Return the [X, Y] coordinate for the center point of the cell that contains the specified text.  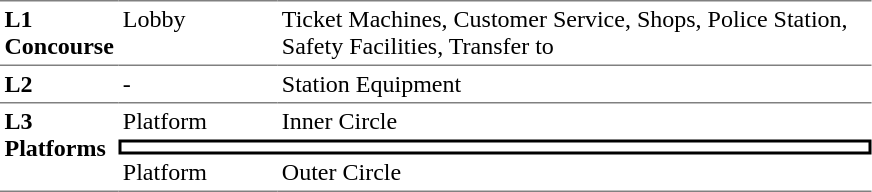
Ticket Machines, Customer Service, Shops, Police Station, Safety Facilities, Transfer to [574, 33]
L1Concourse [59, 33]
L3Platforms [59, 148]
- [198, 85]
L2 [59, 85]
Outer Circle [574, 173]
Inner Circle [574, 122]
Station Equipment [574, 85]
Lobby [198, 33]
